Locate the cell with the specified text and output its [x, y] center coordinate. 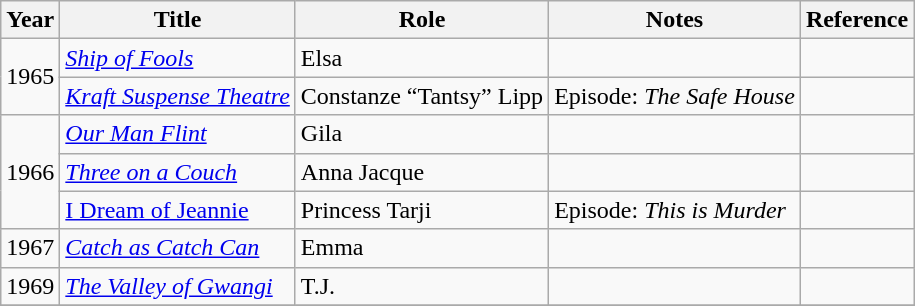
1966 [30, 172]
Three on a Couch [178, 172]
Elsa [422, 58]
Reference [856, 20]
Role [422, 20]
Year [30, 20]
Emma [422, 248]
1967 [30, 248]
Kraft Suspense Theatre [178, 96]
Gila [422, 134]
T.J. [422, 286]
Notes [675, 20]
Ship of Fools [178, 58]
Constanze “Tantsy” Lipp [422, 96]
The Valley of Gwangi [178, 286]
Episode: This is Murder [675, 210]
Catch as Catch Can [178, 248]
1969 [30, 286]
Anna Jacque [422, 172]
Princess Tarji [422, 210]
I Dream of Jeannie [178, 210]
1965 [30, 77]
Title [178, 20]
Our Man Flint [178, 134]
Episode: The Safe House [675, 96]
